For the text-containing cell, return its midpoint in [x, y] coordinate format. 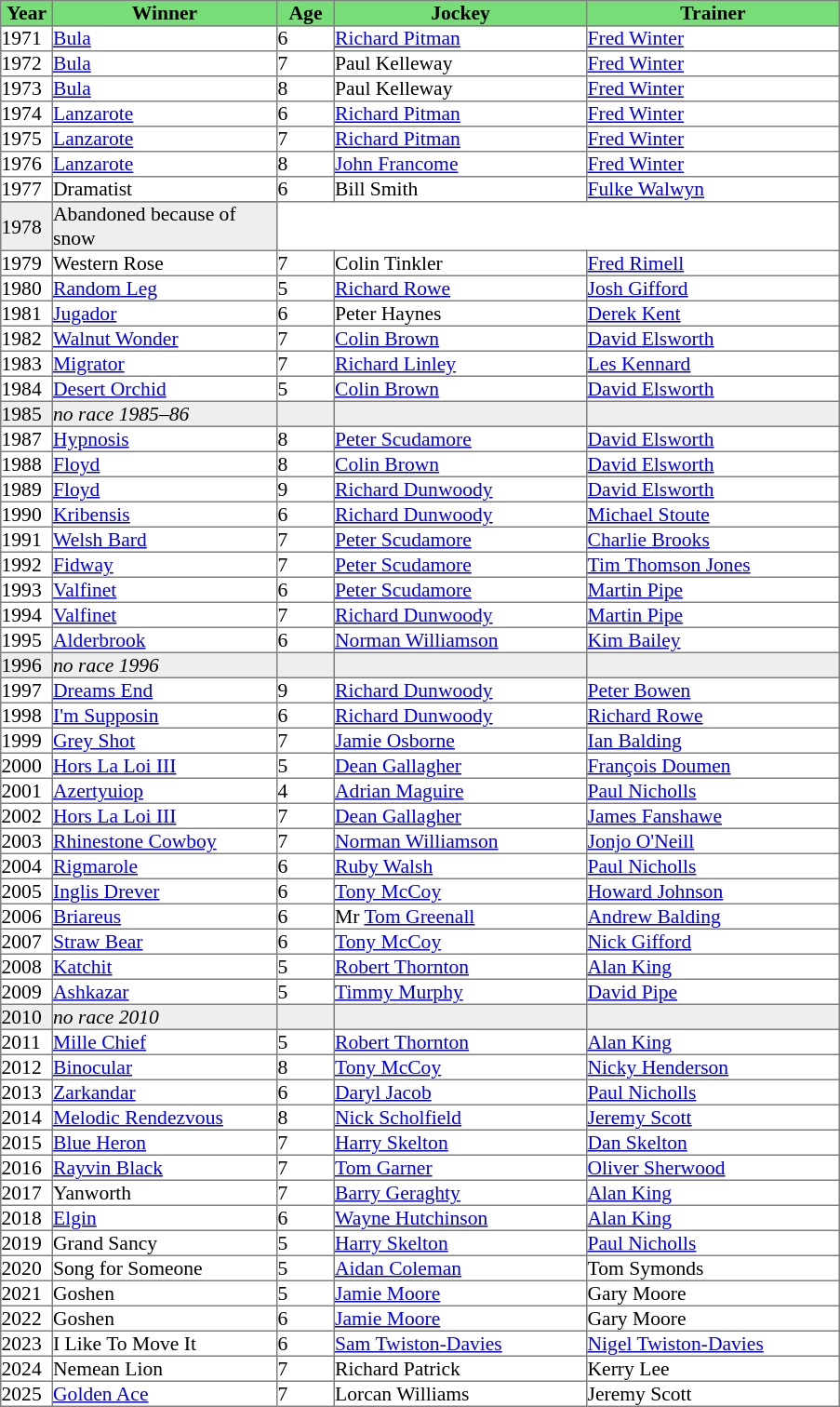
Josh Gifford [713, 288]
2024 [27, 1368]
Dreams End [165, 690]
1977 [27, 190]
2009 [27, 992]
2023 [27, 1344]
Nick Scholfield [460, 1117]
1985 [27, 413]
Jonjo O'Neill [713, 841]
Random Leg [165, 288]
1972 [27, 63]
1999 [27, 741]
1996 [27, 664]
2000 [27, 765]
Winner [165, 13]
Tom Symonds [713, 1267]
Adrian Maguire [460, 791]
Azertyuiop [165, 791]
Year [27, 13]
Kerry Lee [713, 1368]
no race 2010 [165, 1016]
Howard Johnson [713, 891]
Mr Tom Greenall [460, 916]
Migrator [165, 363]
Daryl Jacob [460, 1092]
1979 [27, 262]
Jamie Osborne [460, 741]
2007 [27, 942]
Les Kennard [713, 363]
1975 [27, 140]
1992 [27, 564]
2015 [27, 1143]
1994 [27, 614]
2025 [27, 1394]
1983 [27, 363]
2016 [27, 1167]
Peter Haynes [460, 313]
Nicky Henderson [713, 1066]
Oliver Sherwood [713, 1167]
Richard Linley [460, 363]
2019 [27, 1243]
Timmy Murphy [460, 992]
Desert Orchid [165, 389]
Ian Balding [713, 741]
Melodic Rendezvous [165, 1117]
Katchit [165, 966]
1998 [27, 715]
Dan Skelton [713, 1143]
Andrew Balding [713, 916]
Sam Twiston-Davies [460, 1344]
Rayvin Black [165, 1167]
2004 [27, 865]
1989 [27, 489]
2008 [27, 966]
1988 [27, 463]
no race 1985–86 [165, 413]
no race 1996 [165, 664]
Binocular [165, 1066]
François Doumen [713, 765]
2012 [27, 1066]
Peter Bowen [713, 690]
2013 [27, 1092]
Colin Tinkler [460, 262]
John Francome [460, 164]
Tim Thomson Jones [713, 564]
Michael Stoute [713, 514]
1980 [27, 288]
Aidan Coleman [460, 1267]
1995 [27, 640]
Fulke Walwyn [713, 190]
2020 [27, 1267]
Fred Rimell [713, 262]
Hypnosis [165, 439]
1987 [27, 439]
1974 [27, 114]
Elgin [165, 1217]
Rhinestone Cowboy [165, 841]
Rigmarole [165, 865]
2002 [27, 815]
1984 [27, 389]
2006 [27, 916]
4 [306, 791]
Grand Sancy [165, 1243]
Kribensis [165, 514]
Inglis Drever [165, 891]
2017 [27, 1193]
1982 [27, 339]
Jugador [165, 313]
Song for Someone [165, 1267]
Wayne Hutchinson [460, 1217]
Nemean Lion [165, 1368]
Abandoned because of snow [165, 226]
Briareus [165, 916]
Straw Bear [165, 942]
1978 [27, 226]
Kim Bailey [713, 640]
2001 [27, 791]
Yanworth [165, 1193]
Charlie Brooks [713, 540]
Derek Kent [713, 313]
1976 [27, 164]
2003 [27, 841]
I Like To Move It [165, 1344]
1971 [27, 39]
Trainer [713, 13]
James Fanshawe [713, 815]
Grey Shot [165, 741]
Mille Chief [165, 1042]
Ashkazar [165, 992]
Walnut Wonder [165, 339]
Bill Smith [460, 190]
2021 [27, 1293]
Ruby Walsh [460, 865]
Tom Garner [460, 1167]
Nigel Twiston-Davies [713, 1344]
1990 [27, 514]
Richard Patrick [460, 1368]
Lorcan Williams [460, 1394]
Blue Heron [165, 1143]
1973 [27, 89]
1991 [27, 540]
2018 [27, 1217]
Age [306, 13]
2022 [27, 1318]
Fidway [165, 564]
2005 [27, 891]
1981 [27, 313]
Welsh Bard [165, 540]
Barry Geraghty [460, 1193]
Western Rose [165, 262]
2011 [27, 1042]
Golden Ace [165, 1394]
2014 [27, 1117]
1993 [27, 590]
Dramatist [165, 190]
1997 [27, 690]
Zarkandar [165, 1092]
I'm Supposin [165, 715]
Nick Gifford [713, 942]
Alderbrook [165, 640]
2010 [27, 1016]
Jockey [460, 13]
David Pipe [713, 992]
